Search for the cell housing the specified text and yield its (X, Y) center coordinate. 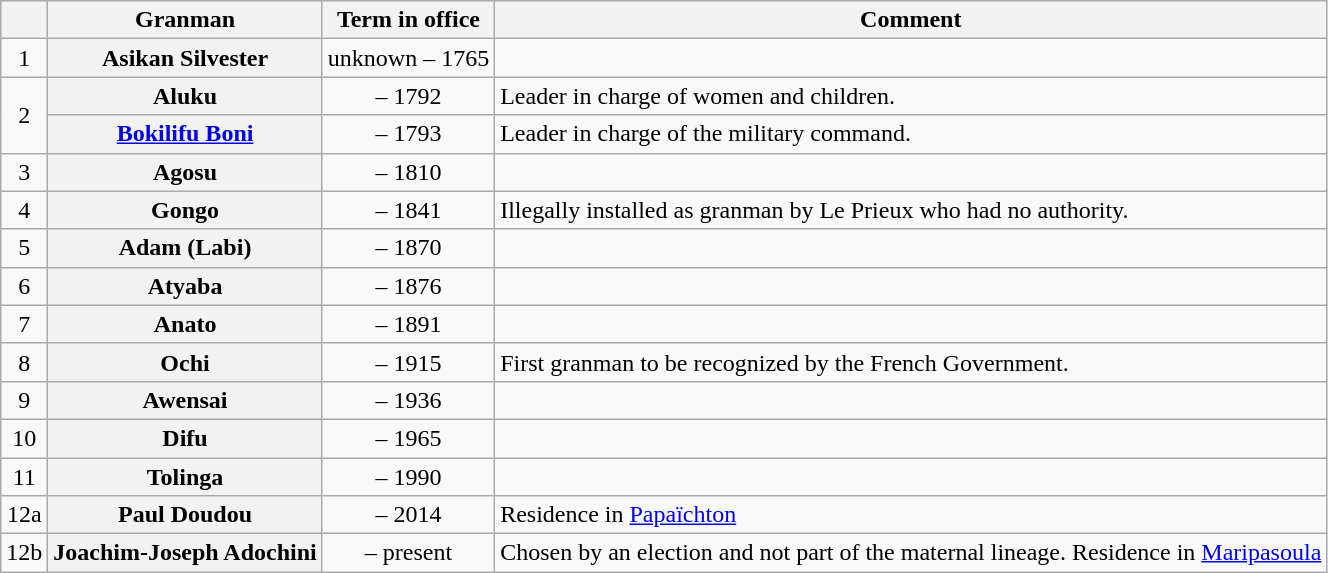
3 (24, 172)
– 1841 (408, 210)
12a (24, 515)
Gongo (185, 210)
– 1915 (408, 362)
– 1891 (408, 324)
– 1810 (408, 172)
Awensai (185, 400)
Leader in charge of women and children. (911, 96)
Ochi (185, 362)
6 (24, 286)
– 1936 (408, 400)
Agosu (185, 172)
– present (408, 553)
12b (24, 553)
unknown – 1765 (408, 58)
Residence in Papaïchton (911, 515)
Term in office (408, 20)
Aluku (185, 96)
– 1793 (408, 134)
Comment (911, 20)
– 2014 (408, 515)
– 1990 (408, 477)
1 (24, 58)
Atyaba (185, 286)
– 1792 (408, 96)
Difu (185, 438)
Adam (Labi) (185, 248)
Anato (185, 324)
Illegally installed as granman by Le Prieux who had no authority. (911, 210)
8 (24, 362)
Paul Doudou (185, 515)
Leader in charge of the military command. (911, 134)
Tolinga (185, 477)
Asikan Silvester (185, 58)
9 (24, 400)
10 (24, 438)
Granman (185, 20)
11 (24, 477)
Chosen by an election and not part of the maternal lineage. Residence in Maripasoula (911, 553)
Bokilifu Boni (185, 134)
First granman to be recognized by the French Government. (911, 362)
5 (24, 248)
7 (24, 324)
2 (24, 115)
– 1870 (408, 248)
– 1876 (408, 286)
4 (24, 210)
– 1965 (408, 438)
Joachim-Joseph Adochini (185, 553)
